Locate the cell with the specified text and output its (x, y) center coordinate. 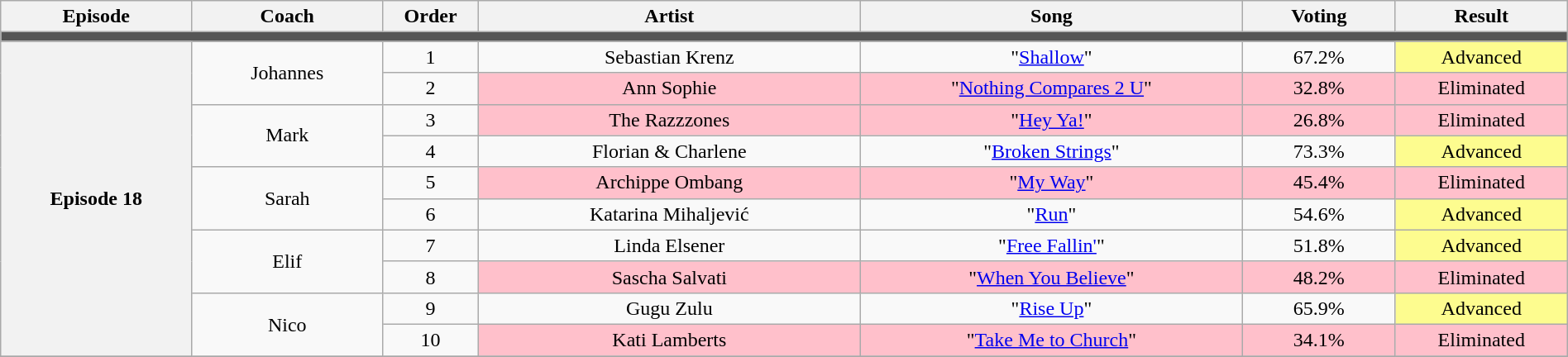
51.8% (1318, 245)
32.8% (1318, 88)
73.3% (1318, 151)
"Shallow" (1051, 57)
4 (431, 151)
The Razzzones (669, 120)
45.4% (1318, 183)
1 (431, 57)
Episode 18 (96, 198)
"When You Believe" (1051, 277)
Ann Sophie (669, 88)
"Take Me to Church" (1051, 340)
"Nothing Compares 2 U" (1051, 88)
10 (431, 340)
Johannes (288, 73)
65.9% (1318, 308)
Sarah (288, 198)
8 (431, 277)
5 (431, 183)
"My Way" (1051, 183)
Florian & Charlene (669, 151)
Artist (669, 17)
Linda Elsener (669, 245)
48.2% (1318, 277)
"Hey Ya!" (1051, 120)
54.6% (1318, 214)
Order (431, 17)
67.2% (1318, 57)
26.8% (1318, 120)
"Rise Up" (1051, 308)
9 (431, 308)
2 (431, 88)
Archippe Ombang (669, 183)
Song (1051, 17)
Mark (288, 136)
Katarina Mihaljević (669, 214)
Kati Lamberts (669, 340)
"Run" (1051, 214)
Elif (288, 261)
Result (1481, 17)
"Free Fallin'" (1051, 245)
"Broken Strings" (1051, 151)
Gugu Zulu (669, 308)
6 (431, 214)
Episode (96, 17)
Coach (288, 17)
Sascha Salvati (669, 277)
Nico (288, 324)
Voting (1318, 17)
Sebastian Krenz (669, 57)
34.1% (1318, 340)
3 (431, 120)
7 (431, 245)
